For the text-containing cell, return its midpoint in (x, y) coordinate format. 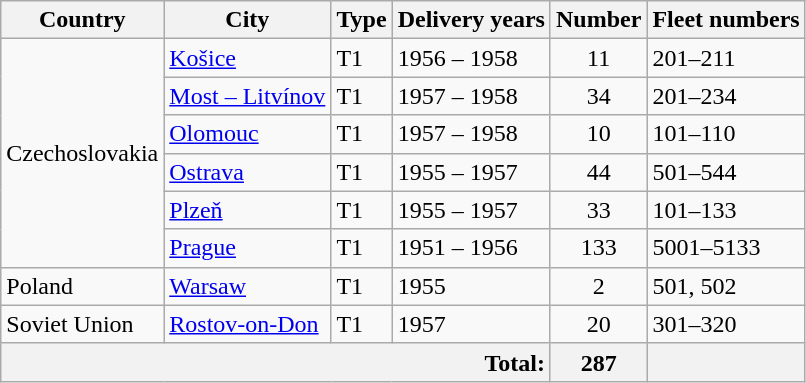
Prague (248, 248)
101–133 (726, 210)
Country (82, 20)
City (248, 20)
133 (598, 248)
5001–5133 (726, 248)
Plzeň (248, 210)
11 (598, 58)
10 (598, 134)
Rostov-on-Don (248, 324)
2 (598, 286)
Soviet Union (82, 324)
44 (598, 172)
287 (598, 362)
Poland (82, 286)
1957 (471, 324)
201–234 (726, 96)
Košice (248, 58)
Czechoslovakia (82, 153)
Ostrava (248, 172)
33 (598, 210)
34 (598, 96)
201–211 (726, 58)
Total: (276, 362)
301–320 (726, 324)
Most – Litvínov (248, 96)
Olomouc (248, 134)
Fleet numbers (726, 20)
Type (362, 20)
101–110 (726, 134)
1955 (471, 286)
Number (598, 20)
501, 502 (726, 286)
Warsaw (248, 286)
Delivery years (471, 20)
1951 – 1956 (471, 248)
501–544 (726, 172)
20 (598, 324)
1956 – 1958 (471, 58)
